Scan for the cell matching the given text and deliver its [X, Y] coordinate at center. 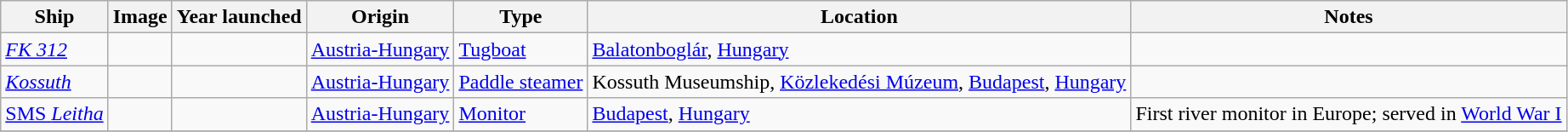
Location [859, 17]
Paddle steamer [520, 82]
Balatonboglár, Hungary [859, 49]
Notes [1349, 17]
Budapest, Hungary [859, 114]
Tugboat [520, 49]
Image [139, 17]
Ship [54, 17]
Kossuth Museumship, Közlekedési Múzeum, Budapest, Hungary [859, 82]
Year launched [239, 17]
Type [520, 17]
Kossuth [54, 82]
FK 312 [54, 49]
SMS Leitha [54, 114]
Monitor [520, 114]
Origin [380, 17]
First river monitor in Europe; served in World War I [1349, 114]
